Search for the cell housing the specified text and yield its (X, Y) center coordinate. 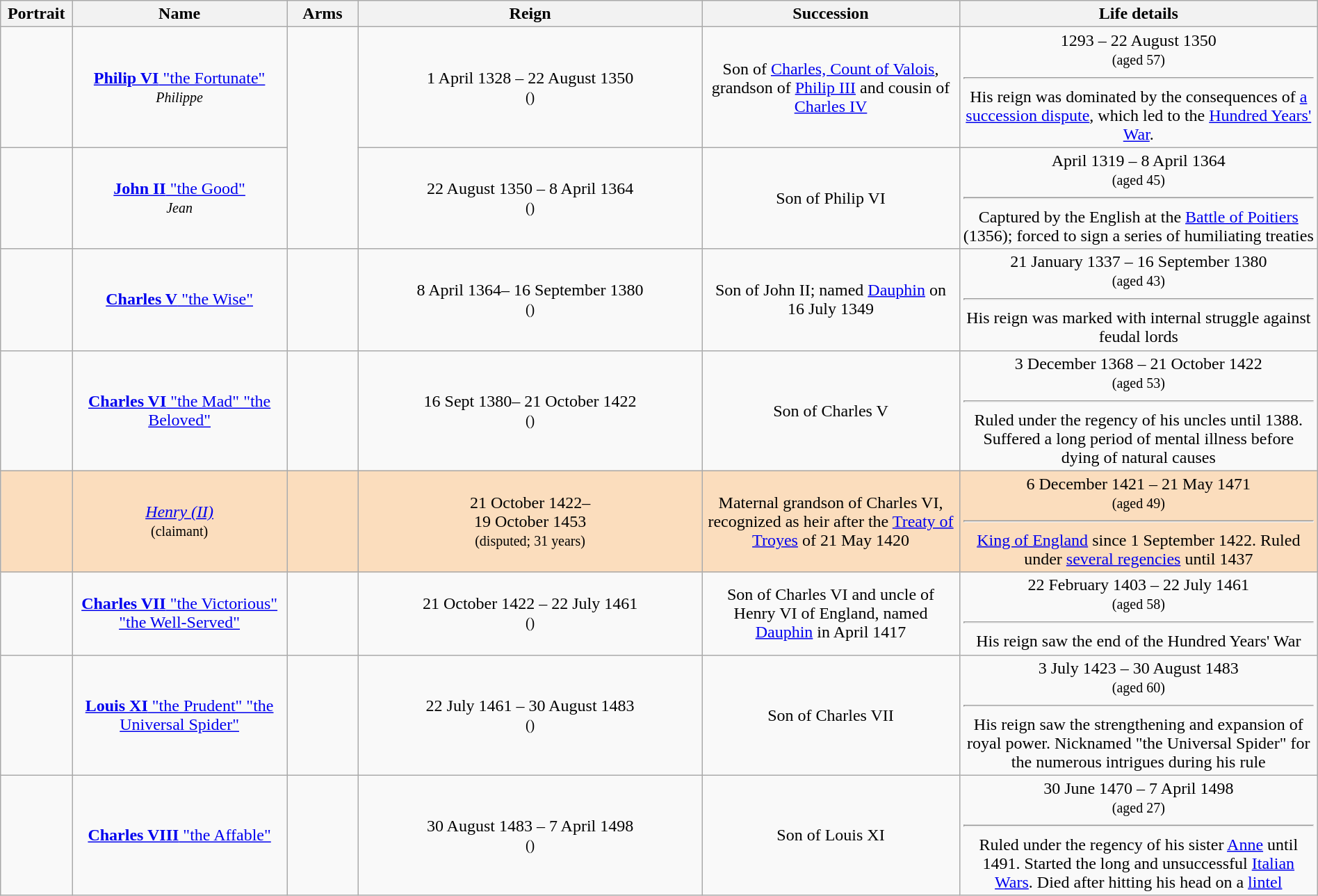
21 October 1422–19 October 1453(disputed; 31 years) (530, 521)
Son of Charles V (831, 410)
Son of Louis XI (831, 836)
Charles VI "the Mad" "the Beloved" (179, 410)
Henry (II)(claimant) (179, 521)
22 August 1350 – 8 April 1364() (530, 198)
Portrait (36, 14)
Life details (1139, 14)
Charles V "the Wise" (179, 300)
22 February 1403 – 22 July 1461(aged 58)His reign saw the end of the Hundred Years' War (1139, 613)
Name (179, 14)
Son of Charles VI and uncle of Henry VI of England, named Dauphin in April 1417 (831, 613)
6 December 1421 – 21 May 1471(aged 49)King of England since 1 September 1422. Ruled under several regencies until 1437 (1139, 521)
8 April 1364– 16 September 1380() (530, 300)
John II "the Good" Jean (179, 198)
16 Sept 1380– 21 October 1422() (530, 410)
Succession (831, 14)
Louis XI "the Prudent" "the Universal Spider" (179, 715)
21 January 1337 – 16 September 1380(aged 43)His reign was marked with internal struggle against feudal lords (1139, 300)
Son of Charles VII (831, 715)
Arms (323, 14)
Philip VI "the Fortunate"Philippe (179, 88)
Charles VIII "the Affable" (179, 836)
1293 – 22 August 1350(aged 57)His reign was dominated by the consequences of a succession dispute, which led to the Hundred Years' War. (1139, 88)
30 August 1483 – 7 April 1498() (530, 836)
Charles VII "the Victorious" "the Well-Served" (179, 613)
Son of John II; named Dauphin on 16 July 1349 (831, 300)
Reign (530, 14)
1 April 1328 – 22 August 1350() (530, 88)
Maternal grandson of Charles VI, recognized as heir after the Treaty of Troyes of 21 May 1420 (831, 521)
Son of Philip VI (831, 198)
22 July 1461 – 30 August 1483() (530, 715)
Son of Charles, Count of Valois, grandson of Philip III and cousin of Charles IV (831, 88)
April 1319 – 8 April 1364(aged 45)Captured by the English at the Battle of Poitiers (1356); forced to sign a series of humiliating treaties (1139, 198)
21 October 1422 – 22 July 1461() (530, 613)
